Output the (x, y) coordinate of the center of the cell containing the given text.  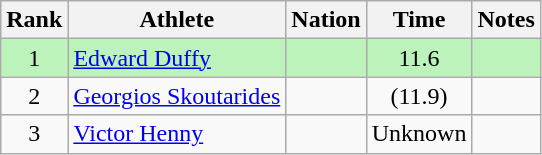
Victor Henny (177, 134)
(11.9) (419, 96)
Georgios Skoutarides (177, 96)
Unknown (419, 134)
Athlete (177, 20)
Time (419, 20)
Edward Duffy (177, 58)
Nation (326, 20)
3 (34, 134)
Notes (506, 20)
1 (34, 58)
Rank (34, 20)
11.6 (419, 58)
2 (34, 96)
